Identify which cell holds the provided text, then report its (X, Y) central coordinate. 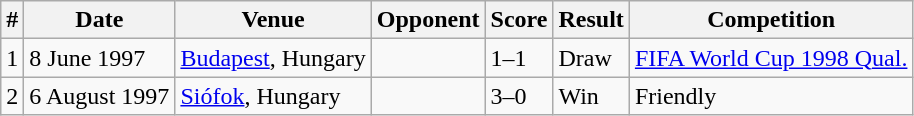
Date (100, 20)
Result (591, 20)
8 June 1997 (100, 58)
Opponent (428, 20)
Draw (591, 58)
Siófok, Hungary (273, 96)
Friendly (771, 96)
Budapest, Hungary (273, 58)
# (12, 20)
Competition (771, 20)
Venue (273, 20)
6 August 1997 (100, 96)
1 (12, 58)
Score (519, 20)
2 (12, 96)
Win (591, 96)
FIFA World Cup 1998 Qual. (771, 58)
3–0 (519, 96)
1–1 (519, 58)
